Determine the [X, Y] coordinate at the center of the cell enclosing the given text.  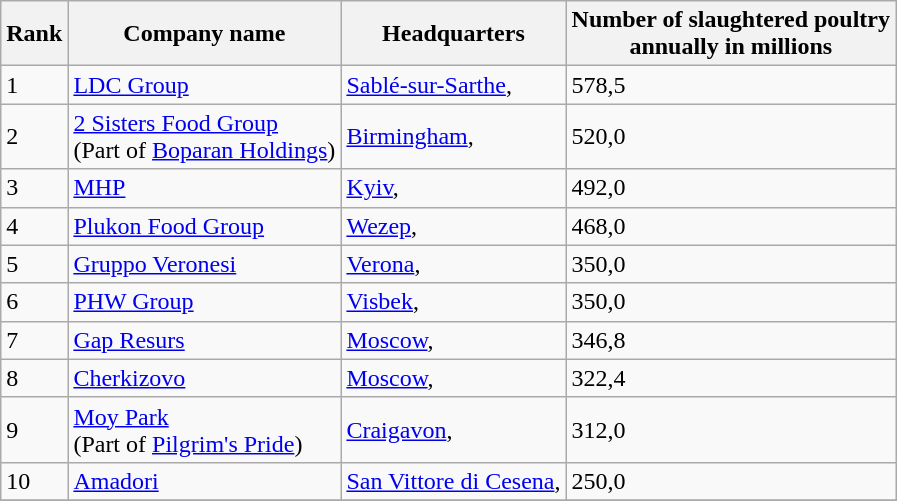
1 [34, 85]
Visbek, [454, 302]
Wezep, [454, 226]
578,5 [731, 85]
Gap Resurs [204, 340]
2 [34, 136]
492,0 [731, 188]
Birmingham, [454, 136]
2 Sisters Food Group(Part of Boparan Holdings) [204, 136]
312,0 [731, 430]
468,0 [731, 226]
520,0 [731, 136]
250,0 [731, 481]
San Vittore di Cesena, [454, 481]
4 [34, 226]
LDC Group [204, 85]
Headquarters [454, 34]
7 [34, 340]
6 [34, 302]
Number of slaughtered poultryannually in millions [731, 34]
Moy Park(Part of Pilgrim's Pride) [204, 430]
10 [34, 481]
Plukon Food Group [204, 226]
PHW Group [204, 302]
Amadori [204, 481]
Rank [34, 34]
Kyiv, [454, 188]
MHP [204, 188]
Cherkizovo [204, 378]
3 [34, 188]
Company name [204, 34]
Verona, [454, 264]
322,4 [731, 378]
5 [34, 264]
9 [34, 430]
Gruppo Veronesi [204, 264]
8 [34, 378]
346,8 [731, 340]
Sablé-sur-Sarthe, [454, 85]
Craigavon, [454, 430]
